Return [x, y] of the center of cell containing provided text 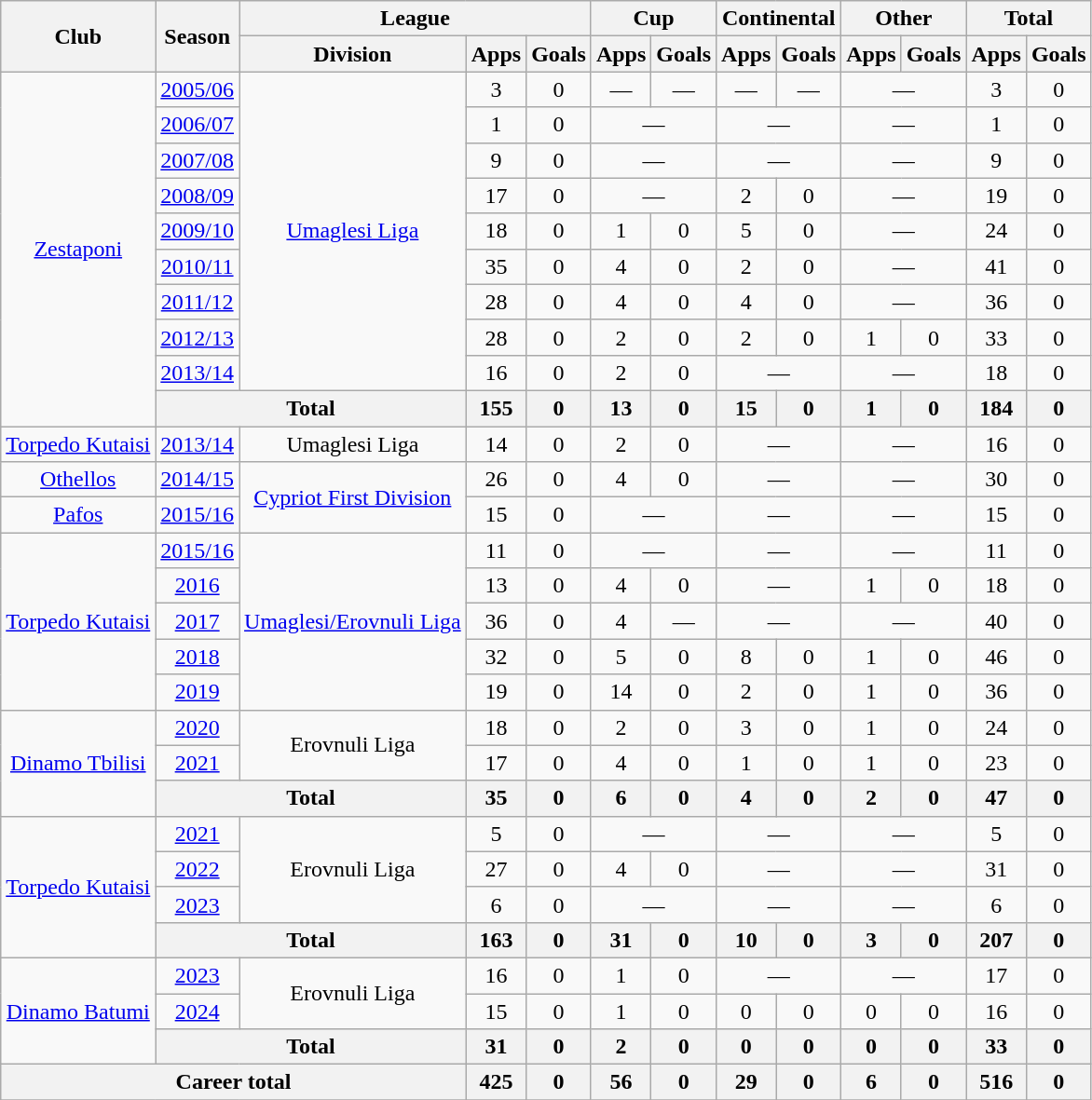
Season [198, 36]
2019 [198, 692]
Pafos [78, 515]
2014/15 [198, 480]
Umaglesi/Erovnuli Liga [353, 621]
516 [996, 1082]
27 [496, 869]
Other [904, 19]
League [416, 19]
10 [746, 940]
155 [496, 408]
41 [996, 266]
163 [496, 940]
Club [78, 36]
2011/12 [198, 302]
8 [746, 657]
2006/07 [198, 125]
425 [496, 1082]
2016 [198, 586]
2005/06 [198, 89]
Division [353, 54]
47 [996, 798]
Continental [779, 19]
2022 [198, 869]
40 [996, 621]
2010/11 [198, 266]
2007/08 [198, 160]
Dinamo Tbilisi [78, 763]
184 [996, 408]
30 [996, 480]
2009/10 [198, 231]
2020 [198, 727]
2012/13 [198, 337]
Career total [233, 1082]
2017 [198, 621]
Zestaponi [78, 250]
32 [496, 657]
29 [746, 1082]
Dinamo Batumi [78, 1011]
2018 [198, 657]
2024 [198, 1011]
Cup [653, 19]
Cypriot First Division [353, 497]
Othellos [78, 480]
207 [996, 940]
2008/09 [198, 196]
56 [621, 1082]
46 [996, 657]
23 [996, 763]
26 [496, 480]
